From the cell containing the given text, extract its center point as [x, y] coordinate. 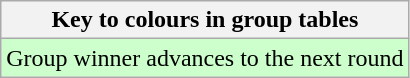
Key to colours in group tables [205, 20]
Group winner advances to the next round [205, 58]
